Extract the (x, y) coordinate from the center of the cell holding the provided text.  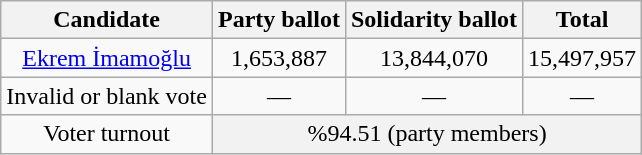
Total (582, 20)
15,497,957 (582, 58)
Solidarity ballot (434, 20)
Ekrem İmamoğlu (107, 58)
Invalid or blank vote (107, 96)
Candidate (107, 20)
1,653,887 (278, 58)
Party ballot (278, 20)
Voter turnout (107, 134)
%94.51 (party members) (426, 134)
13,844,070 (434, 58)
